Capture the cell that displays the provided text and extract its [X, Y] central coordinate. 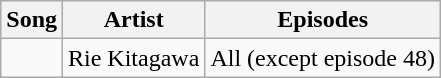
Rie Kitagawa [134, 58]
Song [32, 20]
Artist [134, 20]
All (except episode 48) [323, 58]
Episodes [323, 20]
